Identify which cell holds the provided text, then report its (X, Y) central coordinate. 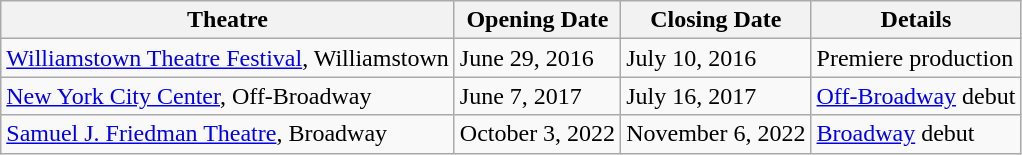
Williamstown Theatre Festival, Williamstown (228, 58)
November 6, 2022 (716, 134)
New York City Center, Off-Broadway (228, 96)
Off-Broadway debut (916, 96)
Theatre (228, 20)
Details (916, 20)
July 10, 2016 (716, 58)
October 3, 2022 (537, 134)
June 29, 2016 (537, 58)
July 16, 2017 (716, 96)
June 7, 2017 (537, 96)
Broadway debut (916, 134)
Samuel J. Friedman Theatre, Broadway (228, 134)
Closing Date (716, 20)
Opening Date (537, 20)
Premiere production (916, 58)
